Determine the (X, Y) coordinate at the center of the cell enclosing the given text.  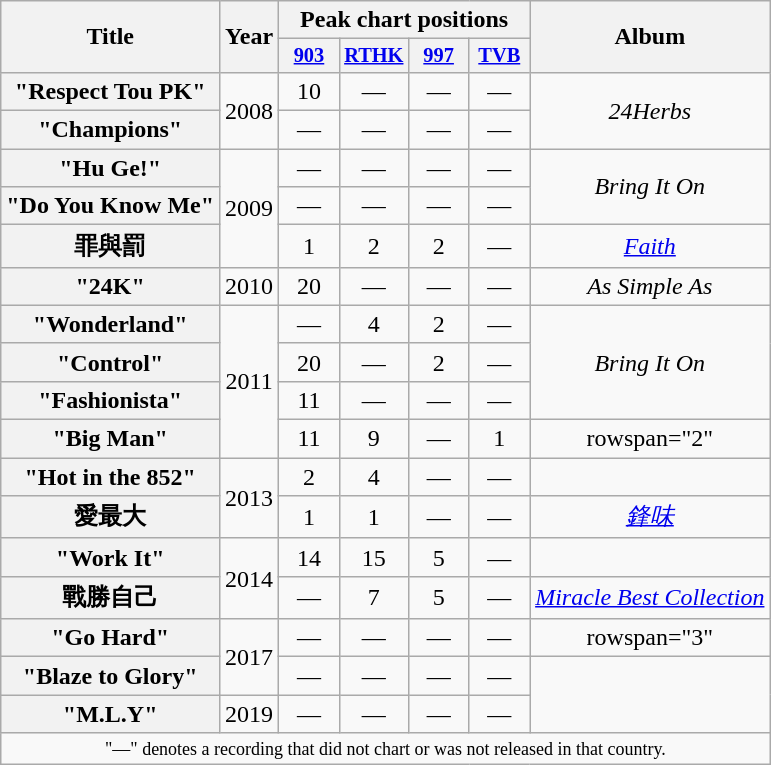
Year (250, 37)
愛最大 (110, 518)
"Do You Know Me" (110, 206)
"Wonderland" (110, 324)
Miracle Best Collection (650, 598)
2013 (250, 498)
"Big Man" (110, 439)
903 (310, 56)
2019 (250, 714)
"Blaze to Glory" (110, 676)
"Hot in the 852" (110, 477)
997 (438, 56)
rowspan="2" (650, 439)
As Simple As (650, 286)
"24K" (110, 286)
鋒味 (650, 518)
"Control" (110, 362)
9 (374, 439)
"—" denotes a recording that did not chart or was not released in that country. (386, 748)
Faith (650, 246)
"Go Hard" (110, 638)
2017 (250, 657)
2011 (250, 381)
TVB (500, 56)
罪與罰 (110, 246)
RTHK (374, 56)
14 (310, 557)
"Champions" (110, 130)
"Fashionista" (110, 400)
Title (110, 37)
2008 (250, 110)
戰勝自己 (110, 598)
24Herbs (650, 110)
2010 (250, 286)
Peak chart positions (404, 20)
2009 (250, 208)
rowspan="3" (650, 638)
Album (650, 37)
7 (374, 598)
10 (310, 91)
15 (374, 557)
"M.L.Y" (110, 714)
2014 (250, 578)
"Work It" (110, 557)
"Hu Ge!" (110, 168)
"Respect Tou PK" (110, 91)
